Scan for the cell matching the given text and deliver its [x, y] coordinate at center. 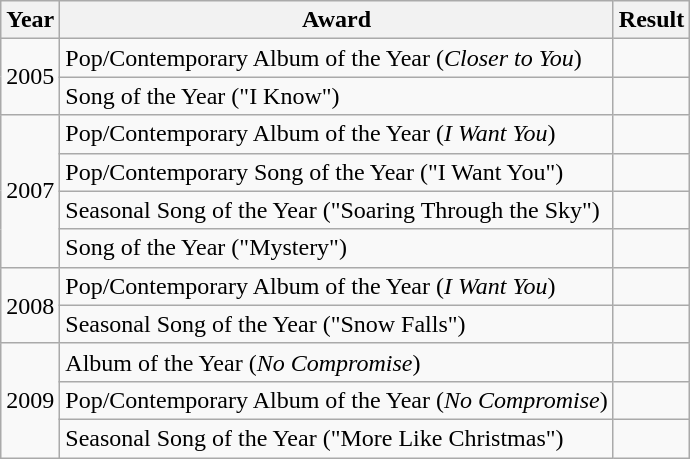
Pop/Contemporary Song of the Year ("I Want You") [336, 172]
Seasonal Song of the Year ("Snow Falls") [336, 324]
2008 [30, 305]
Seasonal Song of the Year ("More Like Christmas") [336, 438]
Pop/Contemporary Album of the Year (No Compromise) [336, 400]
Pop/Contemporary Album of the Year (Closer to You) [336, 58]
Album of the Year (No Compromise) [336, 362]
Award [336, 20]
2005 [30, 77]
2009 [30, 400]
Song of the Year ("I Know") [336, 96]
Result [651, 20]
Year [30, 20]
2007 [30, 191]
Seasonal Song of the Year ("Soaring Through the Sky") [336, 210]
Song of the Year ("Mystery") [336, 248]
